Detect which cell encompasses the target text, then output its (x, y) center coordinate. 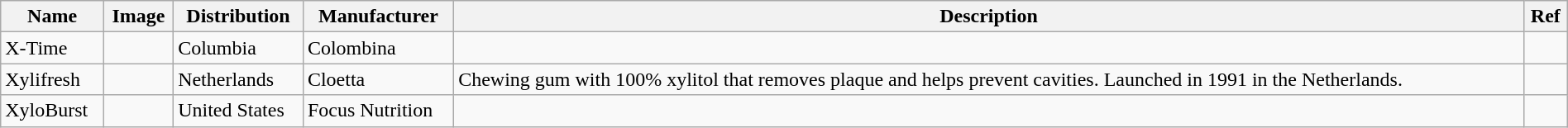
Distribution (238, 17)
XyloBurst (53, 111)
Manufacturer (378, 17)
Description (989, 17)
Name (53, 17)
Colombina (378, 48)
Netherlands (238, 79)
Ref (1545, 17)
X-Time (53, 48)
Columbia (238, 48)
Image (138, 17)
Cloetta (378, 79)
Chewing gum with 100% xylitol that removes plaque and helps prevent cavities. Launched in 1991 in the Netherlands. (989, 79)
Xylifresh (53, 79)
Focus Nutrition (378, 111)
United States (238, 111)
